Find where the given text appears and provide that cell's center as [X, Y] coordinate. 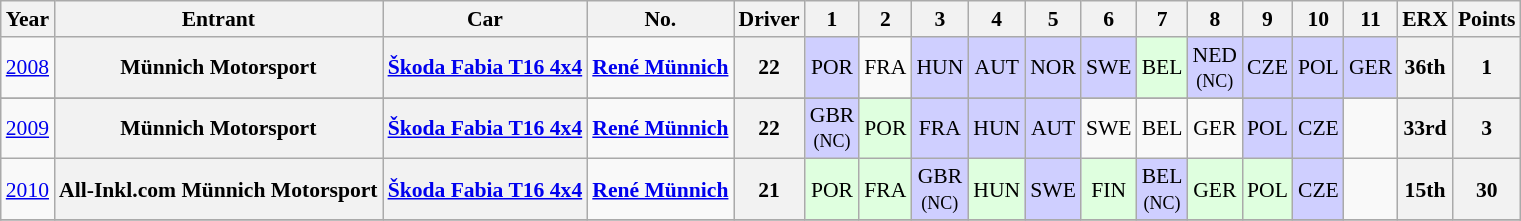
2 [885, 19]
No. [660, 19]
30 [1487, 190]
8 [1215, 19]
2009 [28, 128]
2010 [28, 190]
7 [1162, 19]
4 [996, 19]
Driver [770, 19]
Points [1487, 19]
FIN [1109, 190]
11 [1370, 19]
ERX [1425, 19]
36th [1425, 68]
6 [1109, 19]
15th [1425, 190]
Car [486, 19]
Entrant [218, 19]
GBR(NC) [940, 190]
All-Inkl.com Münnich Motorsport [218, 190]
BEL(NC) [1162, 190]
5 [1053, 19]
9 [1268, 19]
10 [1318, 19]
NOR [1053, 68]
Year [28, 19]
2008 [28, 68]
GBR (NC) [832, 128]
21 [770, 190]
33rd [1425, 128]
NED(NC) [1215, 68]
